Provide the (X, Y) coordinate of the cell's center where the given text is located.  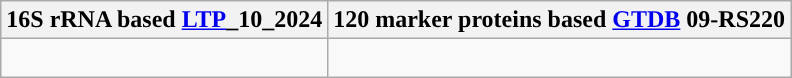
16S rRNA based LTP_10_2024 (164, 20)
120 marker proteins based GTDB 09-RS220 (560, 20)
